Extract the (X, Y) coordinate from the center of the cell holding the provided text.  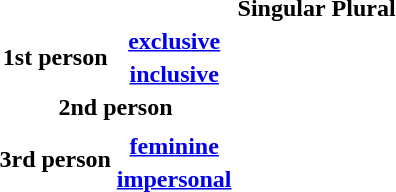
exclusive (174, 41)
inclusive (174, 74)
feminine (174, 146)
